Locate the cell with the specified text and output its [X, Y] center coordinate. 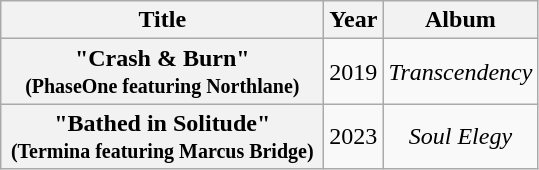
2019 [354, 72]
Soul Elegy [460, 136]
Year [354, 20]
Transcendency [460, 72]
"Bathed in Solitude"(Termina featuring Marcus Bridge) [162, 136]
2023 [354, 136]
"Crash & Burn"(PhaseOne featuring Northlane) [162, 72]
Album [460, 20]
Title [162, 20]
